Pinpoint the cell where the given text exists, returning its (x, y) midpoint coordinate. 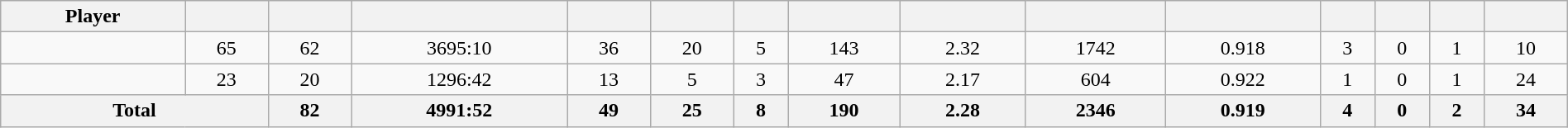
Total (134, 111)
65 (227, 48)
0.918 (1244, 48)
24 (1527, 79)
2.28 (963, 111)
2.17 (963, 79)
2346 (1095, 111)
0.922 (1244, 79)
4991:52 (460, 111)
8 (761, 111)
190 (844, 111)
82 (309, 111)
34 (1527, 111)
10 (1527, 48)
36 (609, 48)
23 (227, 79)
0.919 (1244, 111)
604 (1095, 79)
1742 (1095, 48)
47 (844, 79)
2.32 (963, 48)
2 (1456, 111)
25 (691, 111)
4 (1347, 111)
143 (844, 48)
49 (609, 111)
3695:10 (460, 48)
1296:42 (460, 79)
13 (609, 79)
62 (309, 48)
Player (93, 17)
